For the text-containing cell, return its midpoint in (X, Y) coordinate format. 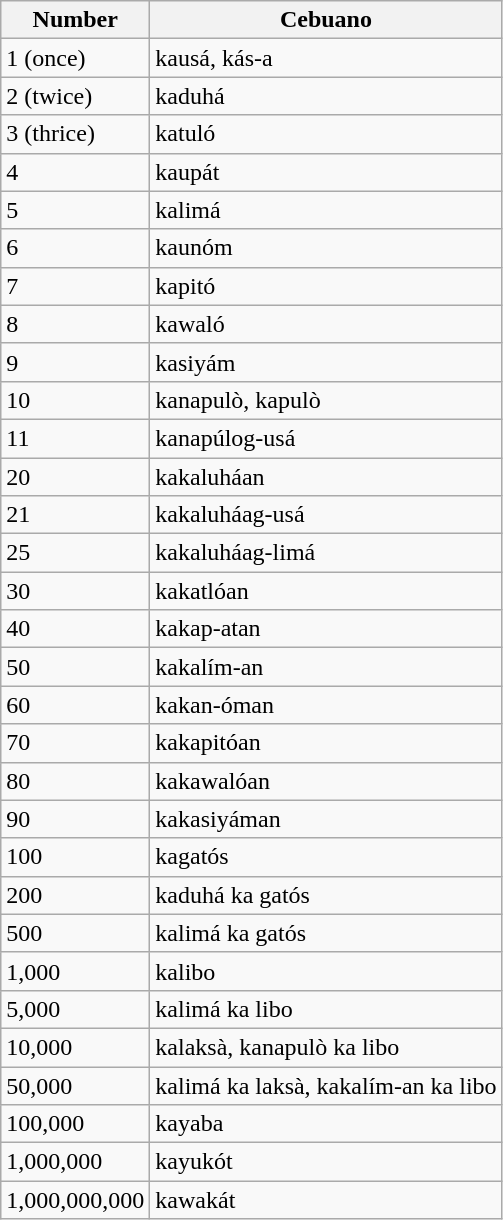
kakalím-an (326, 667)
kalimá ka libo (326, 1009)
9 (76, 362)
25 (76, 553)
kayaba (326, 1124)
7 (76, 286)
kagatós (326, 857)
kawaló (326, 324)
kakap-atan (326, 629)
50 (76, 667)
1,000 (76, 971)
kasiyám (326, 362)
6 (76, 248)
kaunóm (326, 248)
kalimá ka laksà, kakalím-an ka libo (326, 1085)
10,000 (76, 1047)
50,000 (76, 1085)
kalimá (326, 210)
kayukót (326, 1162)
kanapulò, kapulò (326, 400)
kaduhá (326, 96)
1,000,000 (76, 1162)
kakawalóan (326, 781)
kaupát (326, 172)
21 (76, 515)
100 (76, 857)
5 (76, 210)
kakatlóan (326, 591)
500 (76, 933)
1,000,000,000 (76, 1200)
70 (76, 743)
30 (76, 591)
11 (76, 438)
3 (thrice) (76, 134)
kalimá ka gatós (326, 933)
kapitó (326, 286)
kalaksà, kanapulò ka libo (326, 1047)
8 (76, 324)
kakasiyáman (326, 819)
Cebuano (326, 20)
200 (76, 895)
kawakát (326, 1200)
kakaluháag-limá (326, 553)
katuló (326, 134)
kausá, kás-a (326, 58)
20 (76, 477)
5,000 (76, 1009)
kakaluháan (326, 477)
kalibo (326, 971)
kanapúlog-usá (326, 438)
kakan-óman (326, 705)
4 (76, 172)
80 (76, 781)
Number (76, 20)
100,000 (76, 1124)
10 (76, 400)
90 (76, 819)
kakapitóan (326, 743)
40 (76, 629)
kakaluháag-usá (326, 515)
2 (twice) (76, 96)
1 (once) (76, 58)
60 (76, 705)
kaduhá ka gatós (326, 895)
